Scan for the cell matching the given text and deliver its (X, Y) coordinate at center. 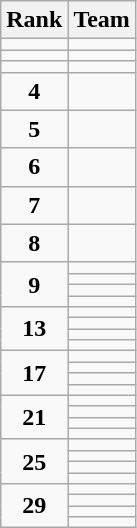
8 (34, 243)
9 (34, 284)
21 (34, 417)
Team (102, 20)
17 (34, 373)
13 (34, 329)
5 (34, 129)
29 (34, 506)
7 (34, 205)
4 (34, 91)
Rank (34, 20)
6 (34, 167)
25 (34, 461)
